Output the (x, y) coordinate of the center of the cell containing the given text.  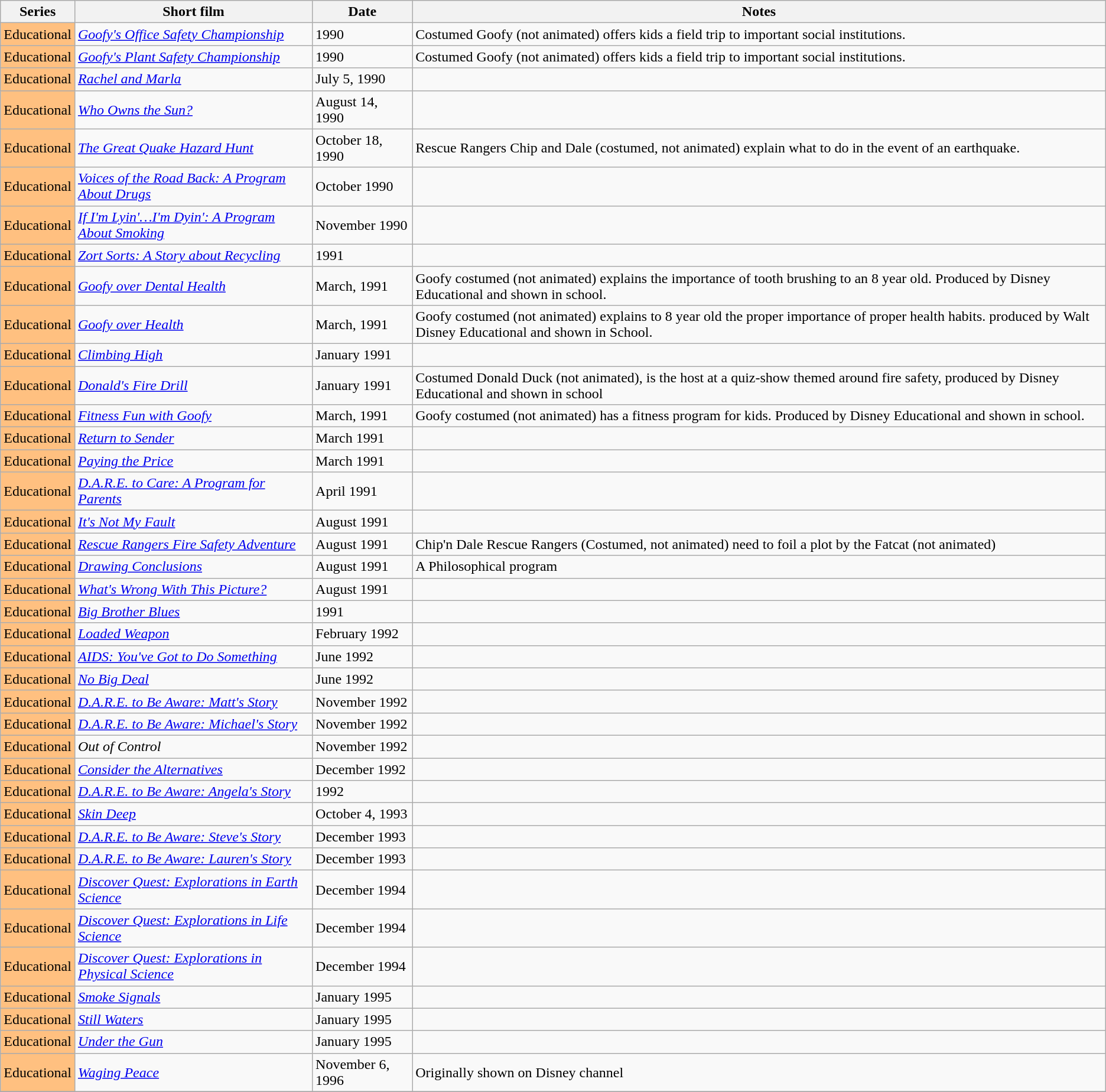
Discover Quest: Explorations in Life Science (193, 928)
October 18, 1990 (363, 148)
D.A.R.E. to Be Aware: Angela's Story (193, 792)
1992 (363, 792)
Who Owns the Sun? (193, 110)
Rescue Rangers Chip and Dale (costumed, not animated) explain what to do in the event of an earthquake. (759, 148)
A Philosophical program (759, 567)
D.A.R.E. to Be Aware: Lauren's Story (193, 859)
Under the Gun (193, 1042)
Donald's Fire Drill (193, 385)
Fitness Fun with Goofy (193, 416)
December 1992 (363, 769)
Return to Sender (193, 438)
D.A.R.E. to Be Aware: Steve's Story (193, 837)
February 1992 (363, 634)
October 1990 (363, 187)
D.A.R.E. to Be Aware: Matt's Story (193, 701)
Smoke Signals (193, 997)
Goofy's Plant Safety Championship (193, 57)
Rescue Rangers Fire Safety Adventure (193, 544)
Skin Deep (193, 814)
Zort Sorts: A Story about Recycling (193, 255)
Chip'n Dale Rescue Rangers (Costumed, not animated) need to foil a plot by the Fatcat (not animated) (759, 544)
Consider the Alternatives (193, 769)
Big Brother Blues (193, 612)
If I'm Lyin'…I'm Dyin': A Program About Smoking (193, 225)
D.A.R.E. to Be Aware: Michael's Story (193, 724)
Originally shown on Disney channel (759, 1072)
April 1991 (363, 492)
Loaded Weapon (193, 634)
July 5, 1990 (363, 79)
Still Waters (193, 1019)
October 4, 1993 (363, 814)
November 1990 (363, 225)
Short film (193, 12)
D.A.R.E. to Care: A Program for Parents (193, 492)
Paying the Price (193, 461)
Goofy over Dental Health (193, 286)
Goofy costumed (not animated) has a fitness program for kids. Produced by Disney Educational and shown in school. (759, 416)
Discover Quest: Explorations in Physical Science (193, 967)
Goofy's Office Safety Championship (193, 34)
Costumed Donald Duck (not animated), is the host at a quiz-show themed around fire safety, produced by Disney Educational and shown in school (759, 385)
AIDS: You've Got to Do Something (193, 656)
Waging Peace (193, 1072)
It's Not My Fault (193, 522)
Discover Quest: Explorations in Earth Science (193, 890)
What's Wrong With This Picture? (193, 589)
Rachel and Marla (193, 79)
Notes (759, 12)
August 14, 1990 (363, 110)
Series (38, 12)
November 6, 1996 (363, 1072)
Goofy costumed (not animated) explains the importance of tooth brushing to an 8 year old. Produced by Disney Educational and shown in school. (759, 286)
Drawing Conclusions (193, 567)
Date (363, 12)
Out of Control (193, 746)
No Big Deal (193, 679)
Goofy over Health (193, 324)
Voices of the Road Back: A Program About Drugs (193, 187)
Climbing High (193, 355)
The Great Quake Hazard Hunt (193, 148)
